Extract the [X, Y] coordinate from the center of the cell holding the provided text.  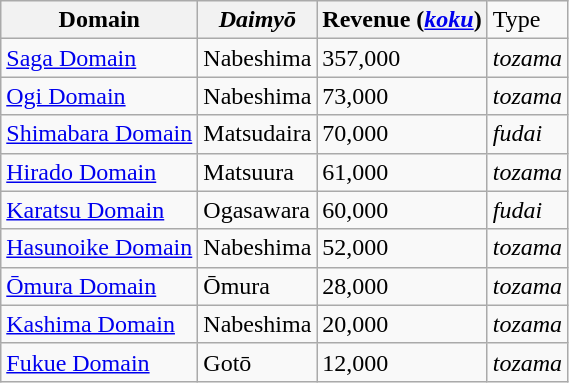
Ōmura [258, 286]
Matsudaira [258, 134]
Fukue Domain [100, 362]
Daimyō [258, 20]
Kashima Domain [100, 324]
Saga Domain [100, 58]
Ogi Domain [100, 96]
Revenue (koku) [402, 20]
Domain [100, 20]
28,000 [402, 286]
Type [527, 20]
Karatsu Domain [100, 210]
73,000 [402, 96]
357,000 [402, 58]
Ogasawara [258, 210]
61,000 [402, 172]
52,000 [402, 248]
Matsuura [258, 172]
70,000 [402, 134]
Ōmura Domain [100, 286]
Gotō [258, 362]
Hasunoike Domain [100, 248]
12,000 [402, 362]
Shimabara Domain [100, 134]
60,000 [402, 210]
20,000 [402, 324]
Hirado Domain [100, 172]
